Detect which cell encompasses the target text, then output its [X, Y] center coordinate. 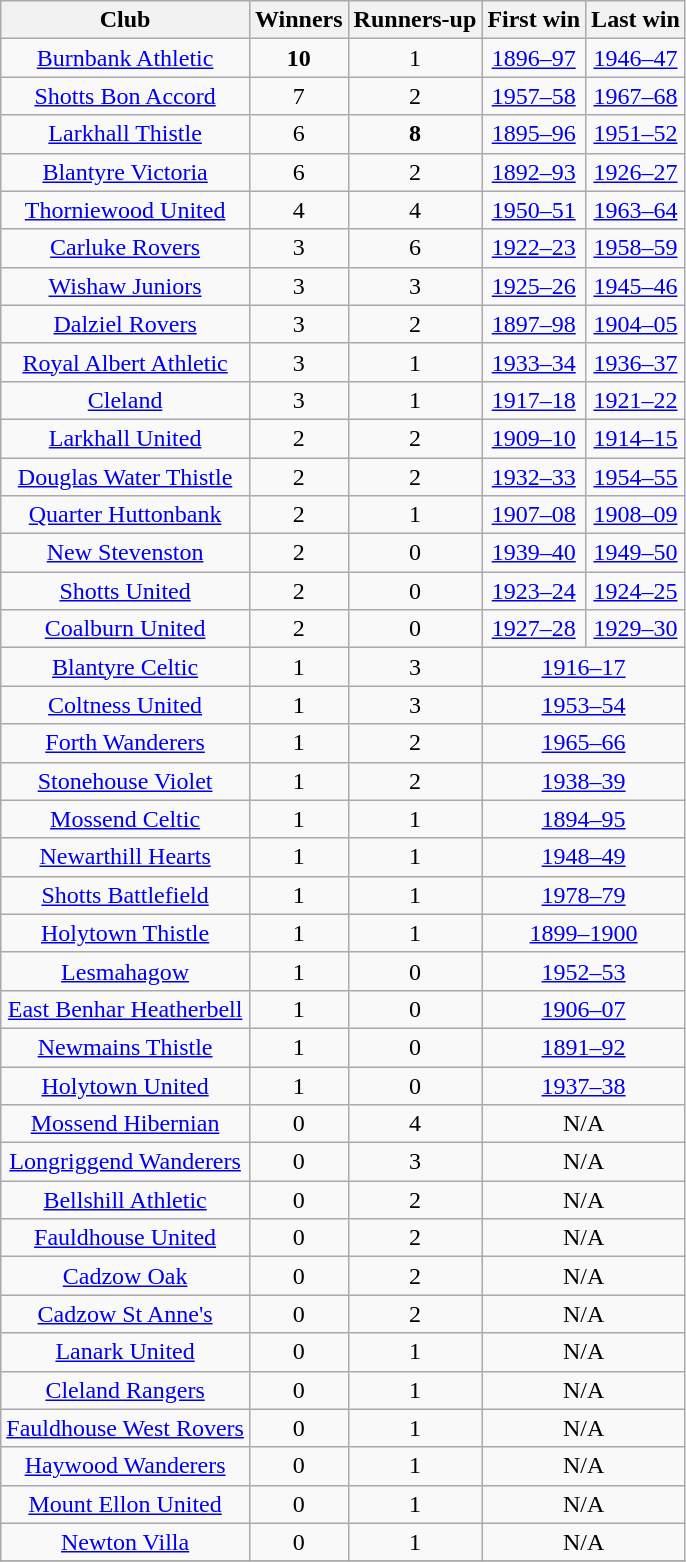
1965–66 [584, 743]
1932–33 [534, 477]
Royal Albert Athletic [126, 362]
1916–17 [584, 667]
Thorniewood United [126, 210]
Douglas Water Thistle [126, 477]
1950–51 [534, 210]
1946–47 [636, 58]
1891–92 [584, 1047]
1908–09 [636, 515]
Winners [298, 20]
1958–59 [636, 248]
1933–34 [534, 362]
1906–07 [584, 1009]
10 [298, 58]
Runners-up [415, 20]
Mossend Celtic [126, 819]
Carluke Rovers [126, 248]
Shotts Bon Accord [126, 96]
8 [415, 134]
1937–38 [584, 1085]
Coltness United [126, 705]
Fauldhouse United [126, 1238]
1897–98 [534, 324]
1945–46 [636, 286]
Lanark United [126, 1352]
1952–53 [584, 971]
Last win [636, 20]
1923–24 [534, 591]
Burnbank Athletic [126, 58]
1953–54 [584, 705]
1927–28 [534, 629]
7 [298, 96]
1963–64 [636, 210]
1904–05 [636, 324]
1924–25 [636, 591]
1936–37 [636, 362]
Club [126, 20]
Holytown Thistle [126, 933]
Cleland [126, 400]
1938–39 [584, 781]
1957–58 [534, 96]
1978–79 [584, 895]
1954–55 [636, 477]
1939–40 [534, 553]
1948–49 [584, 857]
Cadzow Oak [126, 1276]
Longriggend Wanderers [126, 1162]
First win [534, 20]
1926–27 [636, 172]
1894–95 [584, 819]
Newmains Thistle [126, 1047]
Shotts Battlefield [126, 895]
Blantyre Celtic [126, 667]
1967–68 [636, 96]
Cleland Rangers [126, 1390]
Larkhall United [126, 438]
1925–26 [534, 286]
Haywood Wanderers [126, 1466]
1899–1900 [584, 933]
Quarter Huttonbank [126, 515]
Coalburn United [126, 629]
Newarthill Hearts [126, 857]
Blantyre Victoria [126, 172]
1896–97 [534, 58]
1914–15 [636, 438]
Bellshill Athletic [126, 1200]
Shotts United [126, 591]
Cadzow St Anne's [126, 1314]
Stonehouse Violet [126, 781]
1922–23 [534, 248]
East Benhar Heatherbell [126, 1009]
Lesmahagow [126, 971]
New Stevenston [126, 553]
Holytown United [126, 1085]
1929–30 [636, 629]
1907–08 [534, 515]
Newton Villa [126, 1542]
1895–96 [534, 134]
1917–18 [534, 400]
1949–50 [636, 553]
Mossend Hibernian [126, 1124]
1921–22 [636, 400]
Fauldhouse West Rovers [126, 1428]
Forth Wanderers [126, 743]
Mount Ellon United [126, 1504]
Dalziel Rovers [126, 324]
1892–93 [534, 172]
1951–52 [636, 134]
Larkhall Thistle [126, 134]
1909–10 [534, 438]
Wishaw Juniors [126, 286]
